Return the (x, y) coordinate for the center point of the cell that contains the specified text.  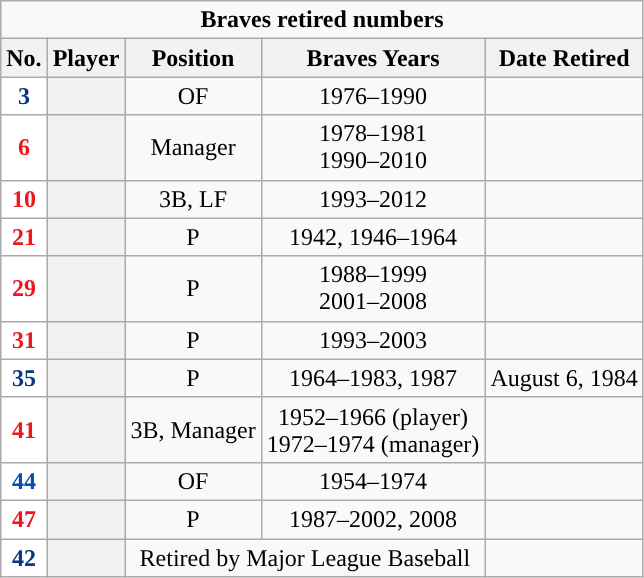
1993–2012 (373, 199)
21 (24, 237)
31 (24, 340)
6 (24, 148)
No. (24, 58)
Retired by Major League Baseball (305, 557)
41 (24, 430)
3B, Manager (193, 430)
Manager (193, 148)
1988–19992001–2008 (373, 288)
1964–1983, 1987 (373, 378)
42 (24, 557)
3 (24, 96)
47 (24, 519)
Braves Years (373, 58)
10 (24, 199)
29 (24, 288)
1952–1966 (player)1972–1974 (manager) (373, 430)
1976–1990 (373, 96)
1993–2003 (373, 340)
1978–19811990–2010 (373, 148)
Braves retired numbers (322, 20)
Date Retired (564, 58)
1942, 1946–1964 (373, 237)
1987–2002, 2008 (373, 519)
44 (24, 481)
August 6, 1984 (564, 378)
Position (193, 58)
Player (86, 58)
3B, LF (193, 199)
35 (24, 378)
1954–1974 (373, 481)
